Determine the [X, Y] coordinate at the center of the cell enclosing the given text.  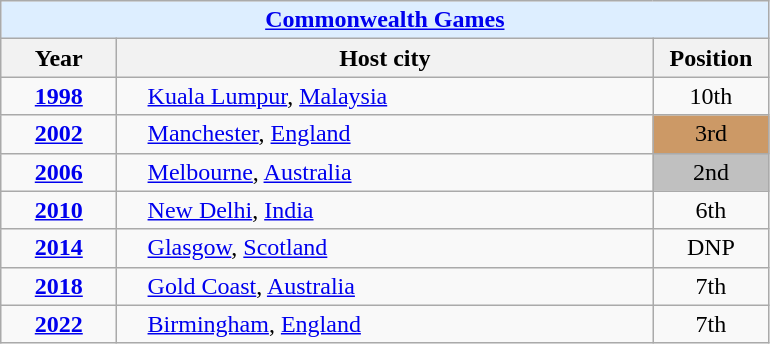
New Delhi, India [385, 210]
2002 [59, 134]
DNP [711, 248]
6th [711, 210]
Host city [385, 58]
2010 [59, 210]
Birmingham, England [385, 324]
Glasgow, Scotland [385, 248]
2022 [59, 324]
Kuala Lumpur, Malaysia [385, 96]
2nd [711, 172]
2018 [59, 286]
Gold Coast, Australia [385, 286]
Position [711, 58]
Year [59, 58]
Manchester, England [385, 134]
3rd [711, 134]
2014 [59, 248]
10th [711, 96]
Melbourne, Australia [385, 172]
Commonwealth Games [385, 20]
1998 [59, 96]
2006 [59, 172]
